Return the [X, Y] coordinate for the center point of the cell that contains the specified text.  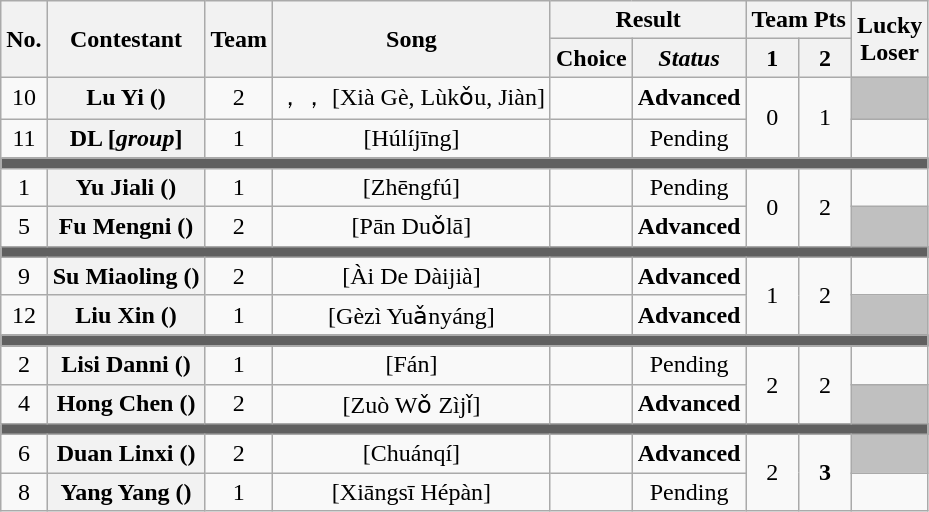
[Xiāngsī Hépàn] [411, 492]
[Zhēngfú] [411, 188]
Result [648, 20]
11 [24, 138]
[Zuò Wǒ Zìjǐ] [411, 404]
，， [Xià Gè, Lùkǒu, Jiàn] [411, 98]
5 [24, 227]
Song [411, 39]
8 [24, 492]
Choice [591, 58]
9 [24, 276]
Yu Jiali () [126, 188]
3 [826, 473]
Hong Chen () [126, 404]
Su Miaoling () [126, 276]
Status [689, 58]
[Húlíjīng] [411, 138]
Lu Yi () [126, 98]
10 [24, 98]
[Gèzì Yuǎnyáng] [411, 315]
Duan Linxi () [126, 454]
4 [24, 404]
DL [group] [126, 138]
6 [24, 454]
[Pān Duǒlā] [411, 227]
12 [24, 315]
Team [239, 39]
Team Pts [799, 20]
LuckyLoser [889, 39]
Yang Yang () [126, 492]
Contestant [126, 39]
No. [24, 39]
[Ài De Dàijià] [411, 276]
Lisi Danni () [126, 365]
[Fán] [411, 365]
[Chuánqí] [411, 454]
Liu Xin () [126, 315]
Fu Mengni () [126, 227]
